Provide the [X, Y] coordinate of the cell's center where the given text is located.  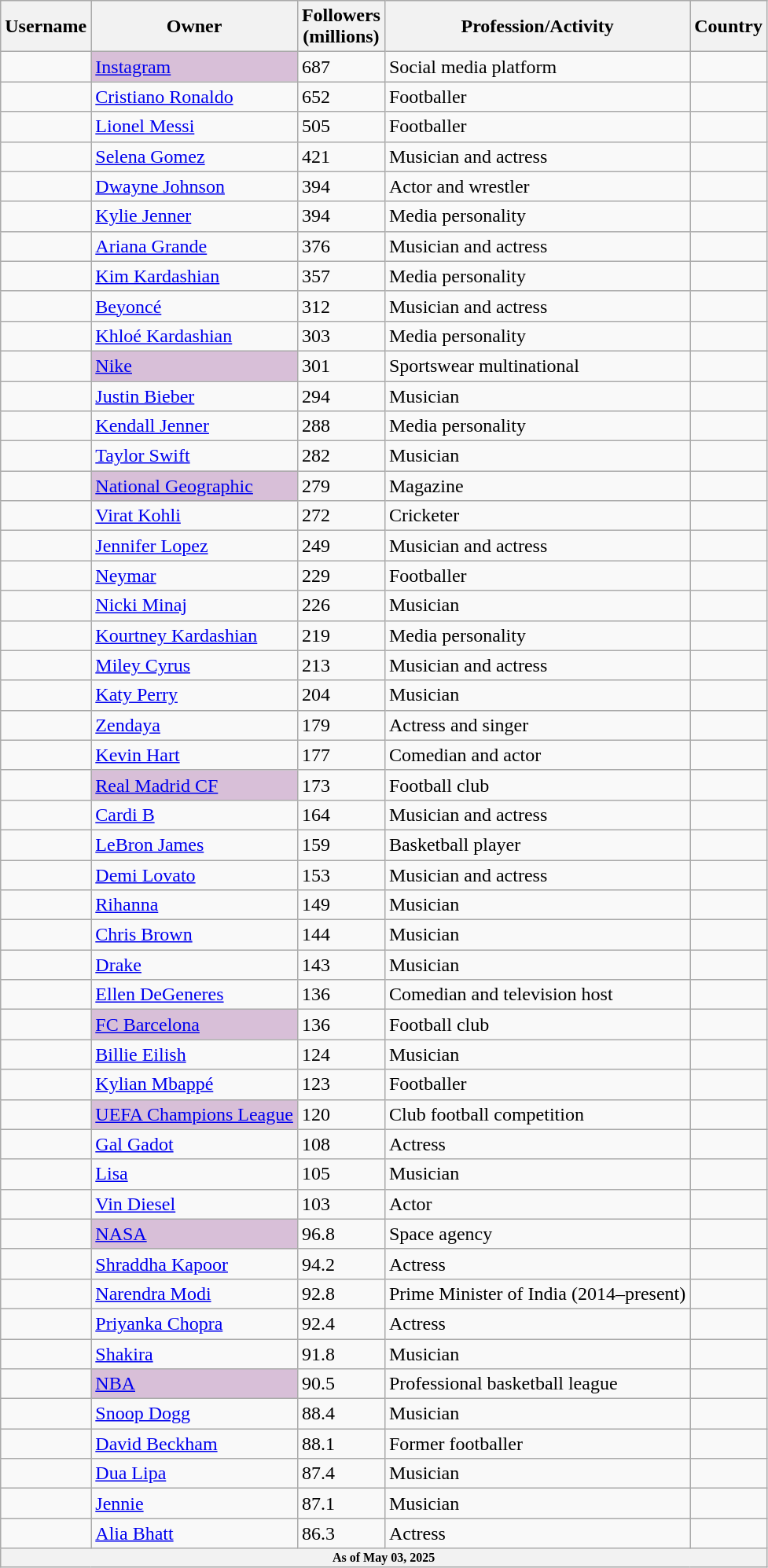
Shraddha Kapoor [195, 1264]
Followers(millions) [341, 27]
Dua Lipa [195, 1474]
Former footballer [537, 1444]
Rihanna [195, 905]
Cricketer [537, 516]
92.8 [341, 1294]
94.2 [341, 1264]
144 [341, 935]
88.1 [341, 1444]
As of May 03, 2025 [384, 1558]
303 [341, 336]
Billie Eilish [195, 1055]
179 [341, 725]
Professional basketball league [537, 1384]
204 [341, 695]
108 [341, 1144]
Comedian and television host [537, 995]
Priyanka Chopra [195, 1323]
164 [341, 815]
149 [341, 905]
Lisa [195, 1174]
Ariana Grande [195, 246]
229 [341, 576]
288 [341, 426]
Actor [537, 1204]
652 [341, 97]
Nicki Minaj [195, 605]
88.4 [341, 1414]
272 [341, 516]
Drake [195, 965]
Snoop Dogg [195, 1414]
Demi Lovato [195, 875]
294 [341, 396]
FC Barcelona [195, 1025]
Narendra Modi [195, 1294]
Jennifer Lopez [195, 546]
153 [341, 875]
Ellen DeGeneres [195, 995]
Alia Bhatt [195, 1533]
LeBron James [195, 845]
Comedian and actor [537, 755]
National Geographic [195, 486]
Kevin Hart [195, 755]
279 [341, 486]
159 [341, 845]
376 [341, 246]
86.3 [341, 1533]
Profession/Activity [537, 27]
Actor and wrestler [537, 186]
Instagram [195, 67]
301 [341, 366]
92.4 [341, 1323]
Magazine [537, 486]
421 [341, 156]
Neymar [195, 576]
Dwayne Johnson [195, 186]
Space agency [537, 1234]
357 [341, 276]
Selena Gomez [195, 156]
Virat Kohli [195, 516]
Kim Kardashian [195, 276]
Kylian Mbappé [195, 1084]
Username [46, 27]
Katy Perry [195, 695]
Prime Minister of India (2014–present) [537, 1294]
David Beckham [195, 1444]
Shakira [195, 1353]
NBA [195, 1384]
120 [341, 1114]
282 [341, 456]
143 [341, 965]
Justin Bieber [195, 396]
Chris Brown [195, 935]
249 [341, 546]
Miley Cyrus [195, 665]
Owner [195, 27]
505 [341, 127]
Khloé Kardashian [195, 336]
105 [341, 1174]
Gal Gadot [195, 1144]
Nike [195, 366]
213 [341, 665]
Cristiano Ronaldo [195, 97]
177 [341, 755]
Zendaya [195, 725]
UEFA Champions League [195, 1114]
Kylie Jenner [195, 216]
123 [341, 1084]
219 [341, 635]
Taylor Swift [195, 456]
Real Madrid CF [195, 785]
87.4 [341, 1474]
87.1 [341, 1504]
Sportswear multinational [537, 366]
NASA [195, 1234]
Social media platform [537, 67]
312 [341, 306]
91.8 [341, 1353]
103 [341, 1204]
Club football competition [537, 1114]
96.8 [341, 1234]
Jennie [195, 1504]
687 [341, 67]
173 [341, 785]
Kendall Jenner [195, 426]
Basketball player [537, 845]
Kourtney Kardashian [195, 635]
Cardi B [195, 815]
90.5 [341, 1384]
124 [341, 1055]
226 [341, 605]
Actress and singer [537, 725]
Lionel Messi [195, 127]
Country [729, 27]
Vin Diesel [195, 1204]
Beyoncé [195, 306]
